Pinpoint the cell where the given text exists, returning its [X, Y] midpoint coordinate. 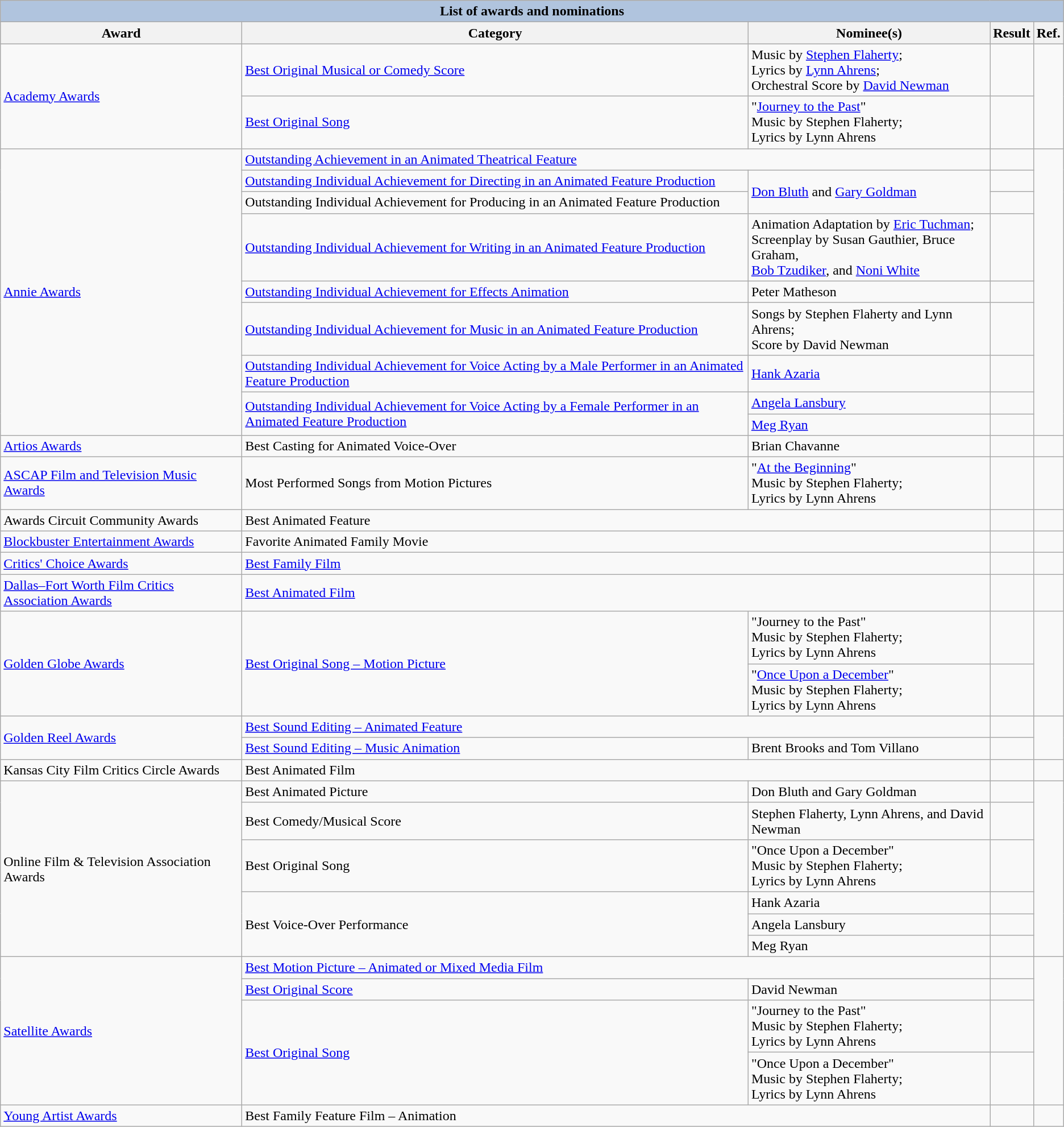
Annie Awards [122, 292]
Nominee(s) [868, 33]
"At the Beginning" Music by Stephen Flaherty; Lyrics by Lynn Ahrens [868, 483]
Outstanding Individual Achievement for Voice Acting by a Male Performer in an Animated Feature Production [496, 373]
Outstanding Individual Achievement for Effects Animation [496, 292]
Category [496, 33]
Peter Matheson [868, 292]
Best Comedy/Musical Score [496, 821]
Academy Awards [122, 96]
Best Original Score [496, 989]
ASCAP Film and Television Music Awards [122, 483]
Blockbuster Entertainment Awards [122, 542]
Outstanding Individual Achievement for Voice Acting by a Female Performer in an Animated Feature Production [496, 413]
Brian Chavanne [868, 446]
Outstanding Achievement in an Animated Theatrical Feature [616, 159]
Satellite Awards [122, 1031]
Award [122, 33]
Favorite Animated Family Movie [616, 542]
Result [1012, 33]
Outstanding Individual Achievement for Directing in an Animated Feature Production [496, 181]
Stephen Flaherty, Lynn Ahrens, and David Newman [868, 821]
Best Animated Picture [496, 792]
Artios Awards [122, 446]
Best Casting for Animated Voice-Over [496, 446]
Best Family Feature Film – Animation [616, 1116]
Music by Stephen Flaherty; Lyrics by Lynn Ahrens; Orchestral Score by David Newman [868, 70]
Songs by Stephen Flaherty and Lynn Ahrens; Score by David Newman [868, 329]
Best Family Film [616, 563]
Kansas City Film Critics Circle Awards [122, 770]
Outstanding Individual Achievement for Writing in an Animated Feature Production [496, 247]
Critics' Choice Awards [122, 563]
Best Original Song – Motion Picture [496, 664]
Golden Reel Awards [122, 737]
Best Sound Editing – Music Animation [496, 748]
Best Sound Editing – Animated Feature [616, 727]
Ref. [1048, 33]
Animation Adaptation by Eric Tuchman; Screenplay by Susan Gauthier, Bruce Graham, Bob Tzudiker, and Noni White [868, 247]
List of awards and nominations [532, 11]
Awards Circuit Community Awards [122, 520]
Young Artist Awards [122, 1116]
Dallas–Fort Worth Film Critics Association Awards [122, 592]
Golden Globe Awards [122, 664]
Online Film & Television Association Awards [122, 869]
Best Voice-Over Performance [496, 924]
Best Original Musical or Comedy Score [496, 70]
Best Motion Picture – Animated or Mixed Media Film [616, 968]
Most Performed Songs from Motion Pictures [496, 483]
Outstanding Individual Achievement for Producing in an Animated Feature Production [496, 202]
Brent Brooks and Tom Villano [868, 748]
Best Animated Feature [616, 520]
Outstanding Individual Achievement for Music in an Animated Feature Production [496, 329]
David Newman [868, 989]
